Provide the (X, Y) coordinate of the cell's center where the given text is located.  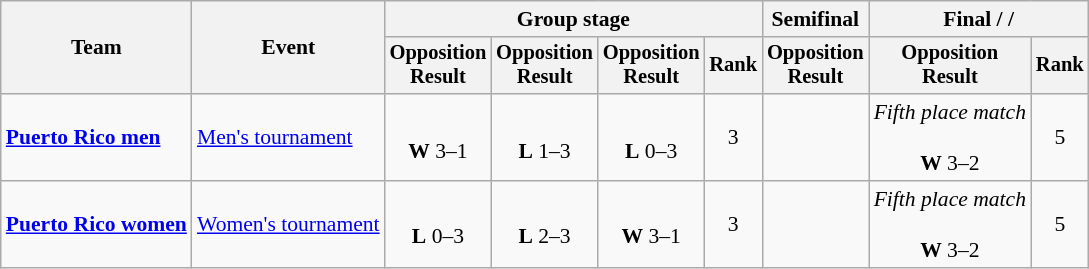
L 2–3 (544, 224)
Event (288, 48)
Semifinal (816, 19)
L 1–3 (544, 138)
Puerto Rico men (96, 138)
Puerto Rico women (96, 224)
Team (96, 48)
Men's tournament (288, 138)
Women's tournament (288, 224)
Group stage (574, 19)
Final / / (979, 19)
